Provide the (x, y) coordinate of the cell's center where the given text is located.  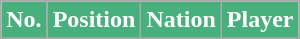
No. (24, 20)
Player (260, 20)
Position (94, 20)
Nation (181, 20)
